Return (X, Y) of the center of cell containing provided text 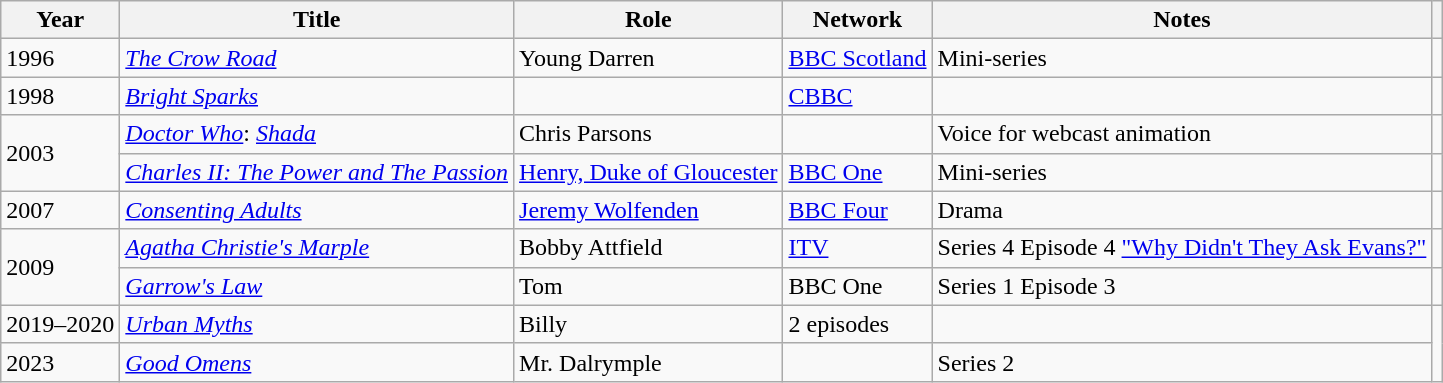
BBC Scotland (858, 58)
Tom (648, 286)
Jeremy Wolfenden (648, 210)
Drama (1182, 210)
Doctor Who: Shada (317, 134)
Billy (648, 324)
Title (317, 20)
Consenting Adults (317, 210)
BBC Four (858, 210)
2019–2020 (60, 324)
Bobby Attfield (648, 248)
2007 (60, 210)
Bright Sparks (317, 96)
Chris Parsons (648, 134)
2009 (60, 267)
Garrow's Law (317, 286)
Series 4 Episode 4 "Why Didn't They Ask Evans?" (1182, 248)
CBBC (858, 96)
Urban Myths (317, 324)
Good Omens (317, 362)
Notes (1182, 20)
Year (60, 20)
ITV (858, 248)
The Crow Road (317, 58)
Young Darren (648, 58)
2 episodes (858, 324)
Mr. Dalrymple (648, 362)
2023 (60, 362)
2003 (60, 153)
Network (858, 20)
Charles II: The Power and The Passion (317, 172)
Agatha Christie's Marple (317, 248)
1998 (60, 96)
Series 2 (1182, 362)
1996 (60, 58)
Voice for webcast animation (1182, 134)
Series 1 Episode 3 (1182, 286)
Henry, Duke of Gloucester (648, 172)
Role (648, 20)
